Determine the [X, Y] coordinate at the center of the cell enclosing the given text.  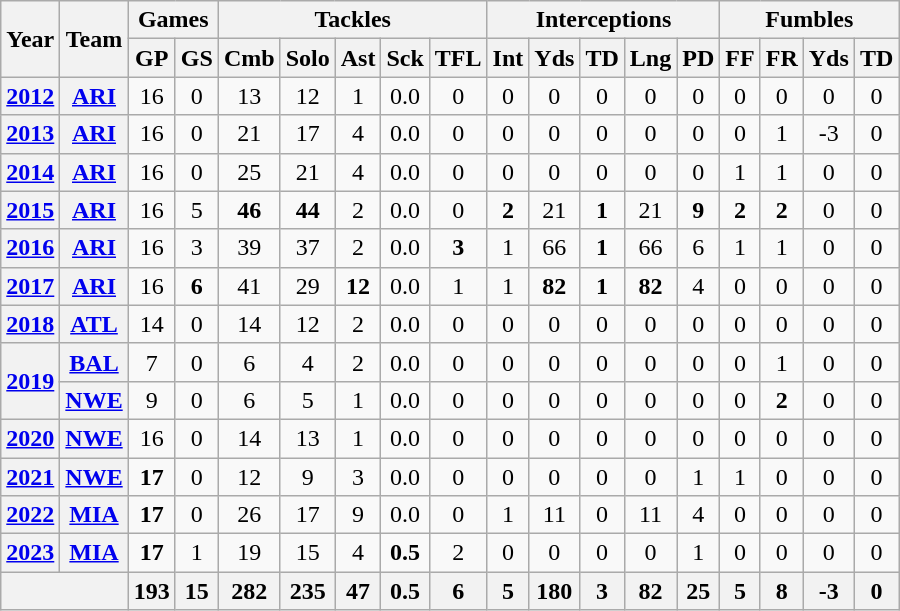
8 [782, 591]
2021 [30, 477]
2016 [30, 248]
ATL [94, 324]
47 [358, 591]
37 [308, 248]
235 [308, 591]
46 [249, 210]
2023 [30, 553]
2020 [30, 438]
Solo [308, 58]
Games [173, 20]
Cmb [249, 58]
39 [249, 248]
Tackles [352, 20]
Lng [650, 58]
193 [152, 591]
Fumbles [810, 20]
Team [94, 39]
Year [30, 39]
2013 [30, 134]
2017 [30, 286]
29 [308, 286]
180 [554, 591]
26 [249, 515]
Ast [358, 58]
PD [698, 58]
44 [308, 210]
FR [782, 58]
GS [196, 58]
FF [740, 58]
Int [508, 58]
2018 [30, 324]
19 [249, 553]
TFL [458, 58]
2022 [30, 515]
BAL [94, 362]
282 [249, 591]
7 [152, 362]
2015 [30, 210]
2019 [30, 381]
2012 [30, 96]
Interceptions [604, 20]
Sck [405, 58]
2014 [30, 172]
41 [249, 286]
GP [152, 58]
